Search for the cell housing the specified text and yield its (x, y) center coordinate. 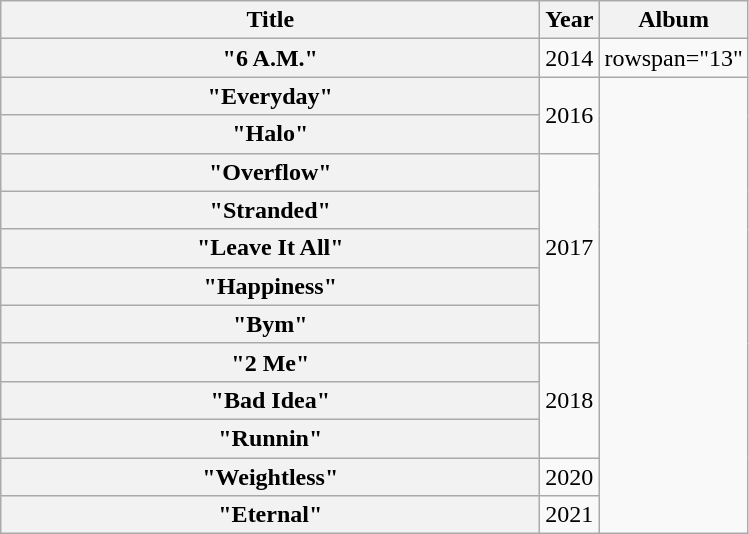
"Overflow" (270, 172)
2018 (570, 400)
Year (570, 20)
"Bym" (270, 324)
"Weightless" (270, 477)
rowspan="13" (674, 58)
"Stranded" (270, 210)
Title (270, 20)
"Runnin" (270, 438)
"Happiness" (270, 286)
"2 Me" (270, 362)
2020 (570, 477)
2014 (570, 58)
"Leave It All" (270, 248)
2016 (570, 115)
"Eternal" (270, 515)
Album (674, 20)
"Everyday" (270, 96)
"6 A.M." (270, 58)
"Halo" (270, 134)
2021 (570, 515)
"Bad Idea" (270, 400)
2017 (570, 248)
